Return [x, y] of the center of cell containing provided text 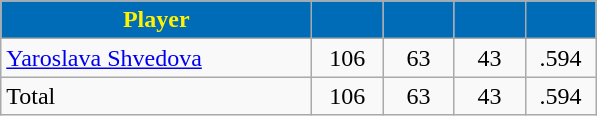
Yaroslava Shvedova [156, 58]
Total [156, 96]
Player [156, 20]
